Extract the [X, Y] coordinate from the center of the cell holding the provided text.  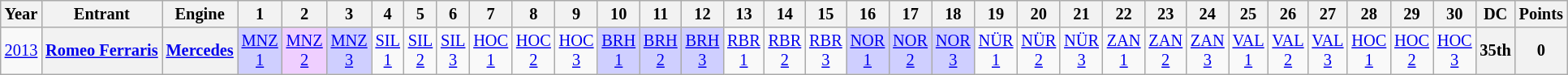
ZAN2 [1165, 51]
2013 [21, 51]
35th [1496, 51]
23 [1165, 14]
1 [260, 14]
RBR3 [825, 51]
MNZ1 [260, 51]
20 [1039, 14]
RBR2 [785, 51]
6 [453, 14]
Engine [200, 14]
VAL2 [1289, 51]
28 [1368, 14]
NOR1 [868, 51]
11 [661, 14]
MNZ2 [305, 51]
26 [1289, 14]
25 [1248, 14]
NÜR2 [1039, 51]
21 [1081, 14]
14 [785, 14]
15 [825, 14]
SIL1 [388, 51]
Entrant [101, 14]
5 [420, 14]
13 [743, 14]
2 [305, 14]
BRH2 [661, 51]
Romeo Ferraris [101, 51]
18 [953, 14]
12 [703, 14]
NOR2 [911, 51]
10 [618, 14]
SIL3 [453, 51]
22 [1124, 14]
ZAN1 [1124, 51]
BRH3 [703, 51]
29 [1412, 14]
Points [1541, 14]
BRH1 [618, 51]
NÜR1 [997, 51]
4 [388, 14]
0 [1541, 51]
Mercedes [200, 51]
Year [21, 14]
9 [576, 14]
16 [868, 14]
NÜR3 [1081, 51]
3 [349, 14]
19 [997, 14]
30 [1454, 14]
RBR1 [743, 51]
ZAN3 [1208, 51]
DC [1496, 14]
SIL2 [420, 51]
24 [1208, 14]
17 [911, 14]
8 [534, 14]
7 [490, 14]
VAL1 [1248, 51]
VAL3 [1328, 51]
27 [1328, 14]
NOR3 [953, 51]
MNZ3 [349, 51]
